Search for the cell housing the specified text and yield its (X, Y) center coordinate. 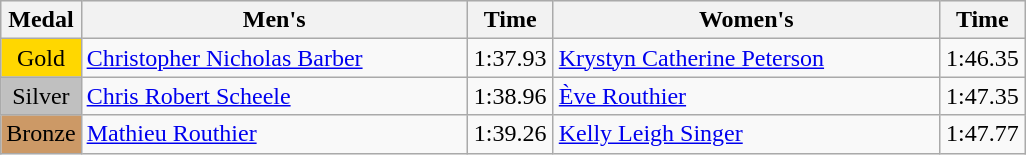
Krystyn Catherine Peterson (746, 58)
1:47.77 (982, 134)
Kelly Leigh Singer (746, 134)
1:47.35 (982, 96)
Mathieu Routhier (274, 134)
1:46.35 (982, 58)
Men's (274, 20)
Silver (41, 96)
Bronze (41, 134)
1:38.96 (510, 96)
Ève Routhier (746, 96)
Christopher Nicholas Barber (274, 58)
Medal (41, 20)
Chris Robert Scheele (274, 96)
Women's (746, 20)
1:39.26 (510, 134)
Gold (41, 58)
1:37.93 (510, 58)
